Extract the (X, Y) coordinate from the center of the cell holding the provided text.  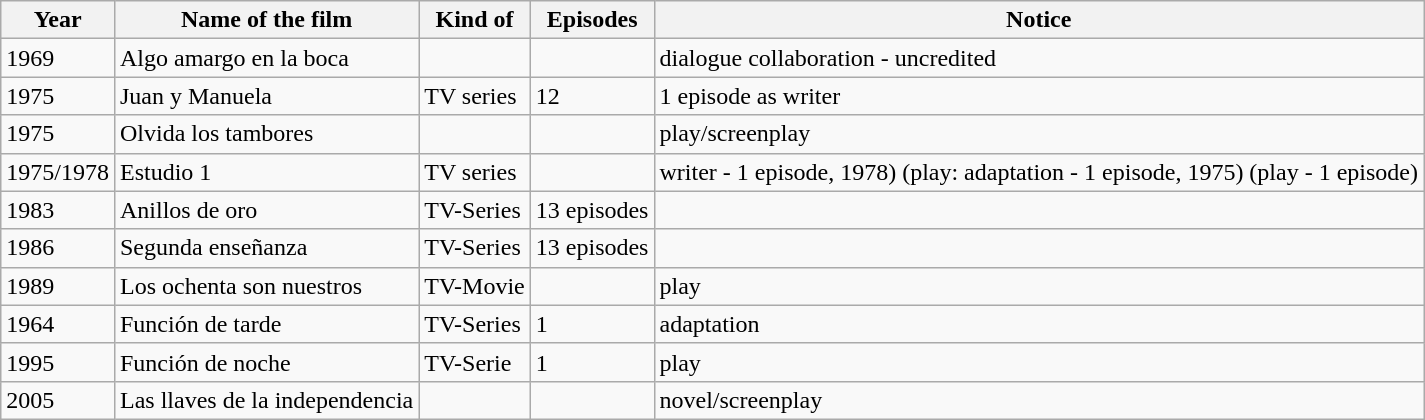
1975/1978 (58, 172)
12 (592, 96)
1986 (58, 248)
TV-Serie (475, 362)
adaptation (1039, 324)
Las llaves de la independencia (266, 400)
novel/screenplay (1039, 400)
Kind of (475, 20)
Episodes (592, 20)
1989 (58, 286)
Segunda enseñanza (266, 248)
Los ochenta son nuestros (266, 286)
1983 (58, 210)
2005 (58, 400)
Year (58, 20)
Algo amargo en la boca (266, 58)
writer - 1 episode, 1978) (play: adaptation - 1 episode, 1975) (play - 1 episode) (1039, 172)
play/screenplay (1039, 134)
TV-Movie (475, 286)
1995 (58, 362)
Estudio 1 (266, 172)
Notice (1039, 20)
Función de tarde (266, 324)
Name of the film (266, 20)
1969 (58, 58)
dialogue collaboration - uncredited (1039, 58)
Función de noche (266, 362)
1964 (58, 324)
Anillos de oro (266, 210)
Juan y Manuela (266, 96)
Olvida los tambores (266, 134)
1 episode as writer (1039, 96)
